Detect which cell encompasses the target text, then output its (X, Y) center coordinate. 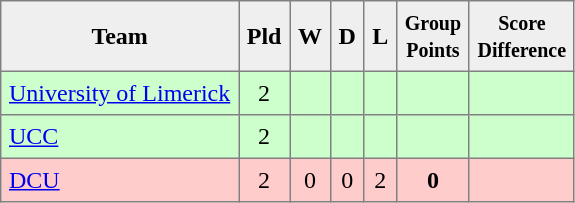
D (347, 36)
University of Limerick (120, 93)
GroupPoints (434, 36)
DCU (120, 180)
L (380, 36)
Team (120, 36)
W (310, 36)
UCC (120, 137)
Pld (264, 36)
ScoreDifference (522, 36)
